For the text-containing cell, return its midpoint in [x, y] coordinate format. 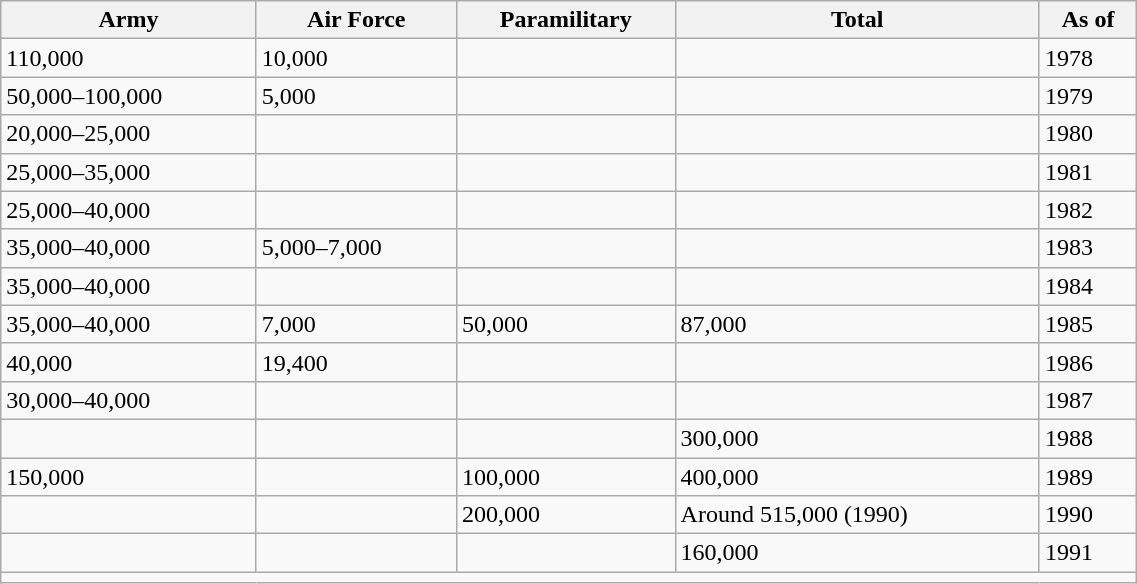
200,000 [566, 515]
7,000 [356, 324]
87,000 [857, 324]
40,000 [128, 362]
20,000–25,000 [128, 134]
100,000 [566, 477]
160,000 [857, 553]
400,000 [857, 477]
10,000 [356, 58]
1990 [1088, 515]
5,000 [356, 96]
1980 [1088, 134]
25,000–35,000 [128, 172]
25,000–40,000 [128, 210]
Army [128, 20]
1982 [1088, 210]
1981 [1088, 172]
1985 [1088, 324]
50,000–100,000 [128, 96]
Air Force [356, 20]
1984 [1088, 286]
1979 [1088, 96]
150,000 [128, 477]
50,000 [566, 324]
Paramilitary [566, 20]
1989 [1088, 477]
19,400 [356, 362]
5,000–7,000 [356, 248]
1987 [1088, 400]
1978 [1088, 58]
As of [1088, 20]
1986 [1088, 362]
1983 [1088, 248]
1991 [1088, 553]
300,000 [857, 438]
30,000–40,000 [128, 400]
Around 515,000 (1990) [857, 515]
1988 [1088, 438]
Total [857, 20]
110,000 [128, 58]
